Detect which cell encompasses the target text, then output its [X, Y] center coordinate. 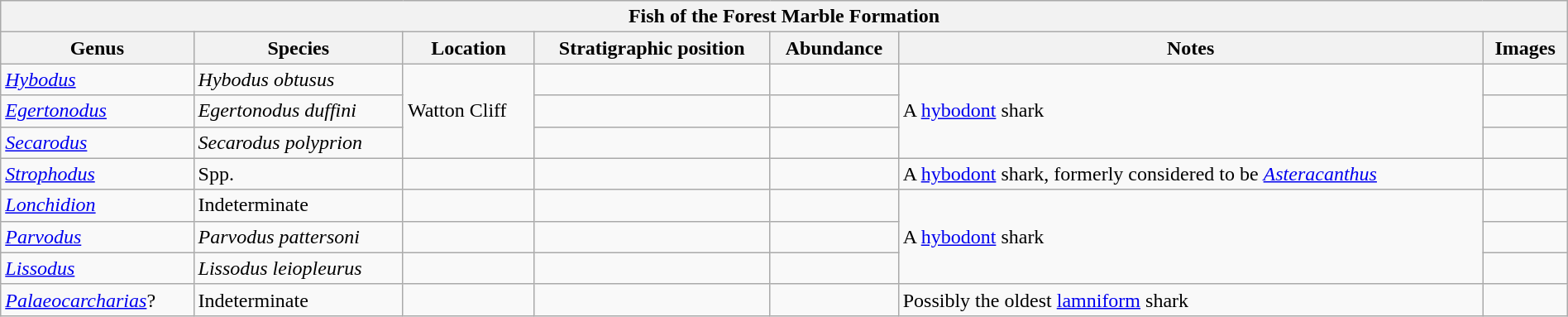
Possibly the oldest lamniform shark [1191, 300]
Lissodus [98, 268]
Secarodus polyprion [298, 142]
Parvodus pattersoni [298, 237]
A hybodont shark, formerly considered to be Asteracanthus [1191, 174]
Spp. [298, 174]
Genus [98, 48]
Stratigraphic position [652, 48]
Watton Cliff [468, 111]
Images [1525, 48]
Species [298, 48]
Egertonodus [98, 111]
Abundance [834, 48]
Lissodus leiopleurus [298, 268]
Location [468, 48]
Palaeocarcharias? [98, 300]
Notes [1191, 48]
Secarodus [98, 142]
Lonchidion [98, 205]
Hybodus obtusus [298, 79]
Fish of the Forest Marble Formation [784, 17]
Egertonodus duffini [298, 111]
Strophodus [98, 174]
Hybodus [98, 79]
Parvodus [98, 237]
